Search for the cell housing the specified text and yield its (x, y) center coordinate. 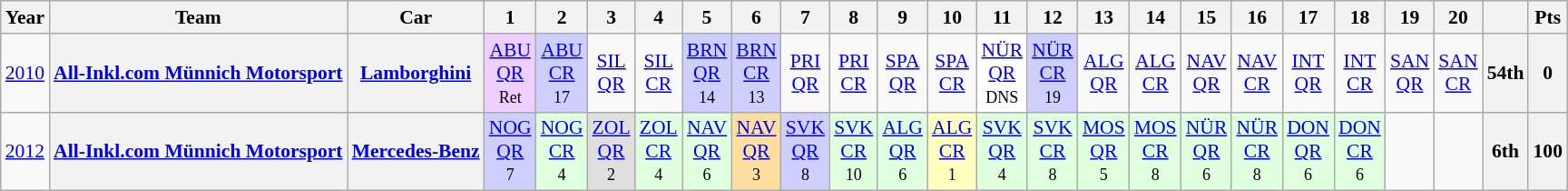
18 (1359, 17)
6 (757, 17)
MOSCR8 (1156, 151)
13 (1103, 17)
NAVCR (1257, 73)
SPACR (952, 73)
SILCR (659, 73)
15 (1207, 17)
4 (659, 17)
ALGCR1 (952, 151)
NAVQR (1207, 73)
SPAQR (902, 73)
Year (25, 17)
Pts (1548, 17)
8 (853, 17)
ALGQR (1103, 73)
Team (198, 17)
ZOLQR2 (612, 151)
INTQR (1308, 73)
7 (806, 17)
2010 (25, 73)
NOGQR7 (510, 151)
5 (708, 17)
DONQR6 (1308, 151)
16 (1257, 17)
10 (952, 17)
Mercedes-Benz (416, 151)
NÜRQRDNS (1002, 73)
ALGQR6 (902, 151)
NÜRCR8 (1257, 151)
20 (1457, 17)
SANCR (1457, 73)
NAVQR6 (708, 151)
INTCR (1359, 73)
0 (1548, 73)
ABUQRRet (510, 73)
ZOLCR4 (659, 151)
NÜRCR19 (1053, 73)
6th (1506, 151)
19 (1410, 17)
2012 (25, 151)
MOSQR5 (1103, 151)
9 (902, 17)
BRNQR14 (708, 73)
SVKQR4 (1002, 151)
54th (1506, 73)
1 (510, 17)
SILQR (612, 73)
NOGCR4 (563, 151)
12 (1053, 17)
PRICR (853, 73)
Lamborghini (416, 73)
14 (1156, 17)
NÜRQR6 (1207, 151)
PRIQR (806, 73)
17 (1308, 17)
DONCR6 (1359, 151)
ABUCR17 (563, 73)
Car (416, 17)
SANQR (1410, 73)
NAVQR3 (757, 151)
ALGCR (1156, 73)
100 (1548, 151)
3 (612, 17)
2 (563, 17)
SVKQR8 (806, 151)
11 (1002, 17)
SVKCR10 (853, 151)
BRNCR13 (757, 73)
SVKCR8 (1053, 151)
